Scan for the cell matching the given text and deliver its [x, y] coordinate at center. 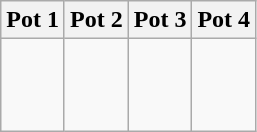
Pot 3 [160, 20]
Pot 4 [224, 20]
Pot 2 [96, 20]
Pot 1 [33, 20]
